Return the [x, y] coordinate for the center point of the cell that contains the specified text.  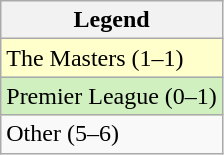
Other (5–6) [112, 134]
Premier League (0–1) [112, 96]
The Masters (1–1) [112, 58]
Legend [112, 20]
